Locate the cell with the specified text and output its (X, Y) center coordinate. 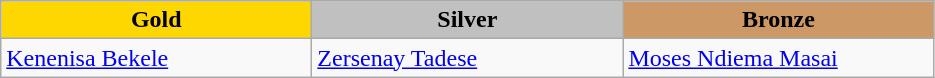
Kenenisa Bekele (156, 58)
Moses Ndiema Masai (778, 58)
Zersenay Tadese (468, 58)
Silver (468, 20)
Bronze (778, 20)
Gold (156, 20)
